Return the (X, Y) coordinate for the center point of the cell that contains the specified text.  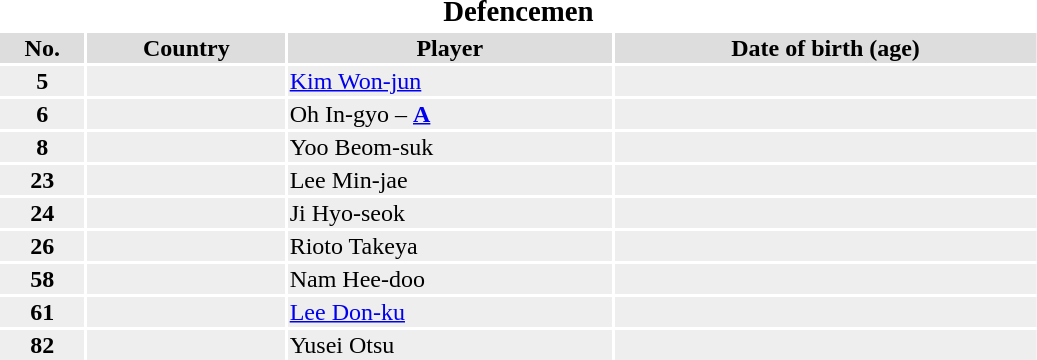
Player (450, 48)
Kim Won-jun (450, 81)
Yusei Otsu (450, 345)
58 (42, 279)
6 (42, 114)
Date of birth (age) (825, 48)
Lee Don-ku (450, 312)
Ji Hyo-seok (450, 213)
Yoo Beom-suk (450, 147)
5 (42, 81)
Nam Hee-doo (450, 279)
23 (42, 180)
61 (42, 312)
No. (42, 48)
24 (42, 213)
82 (42, 345)
Country (187, 48)
Lee Min-jae (450, 180)
8 (42, 147)
Oh In-gyo – A (450, 114)
Rioto Takeya (450, 246)
26 (42, 246)
